Pinpoint the cell where the given text exists, returning its (x, y) midpoint coordinate. 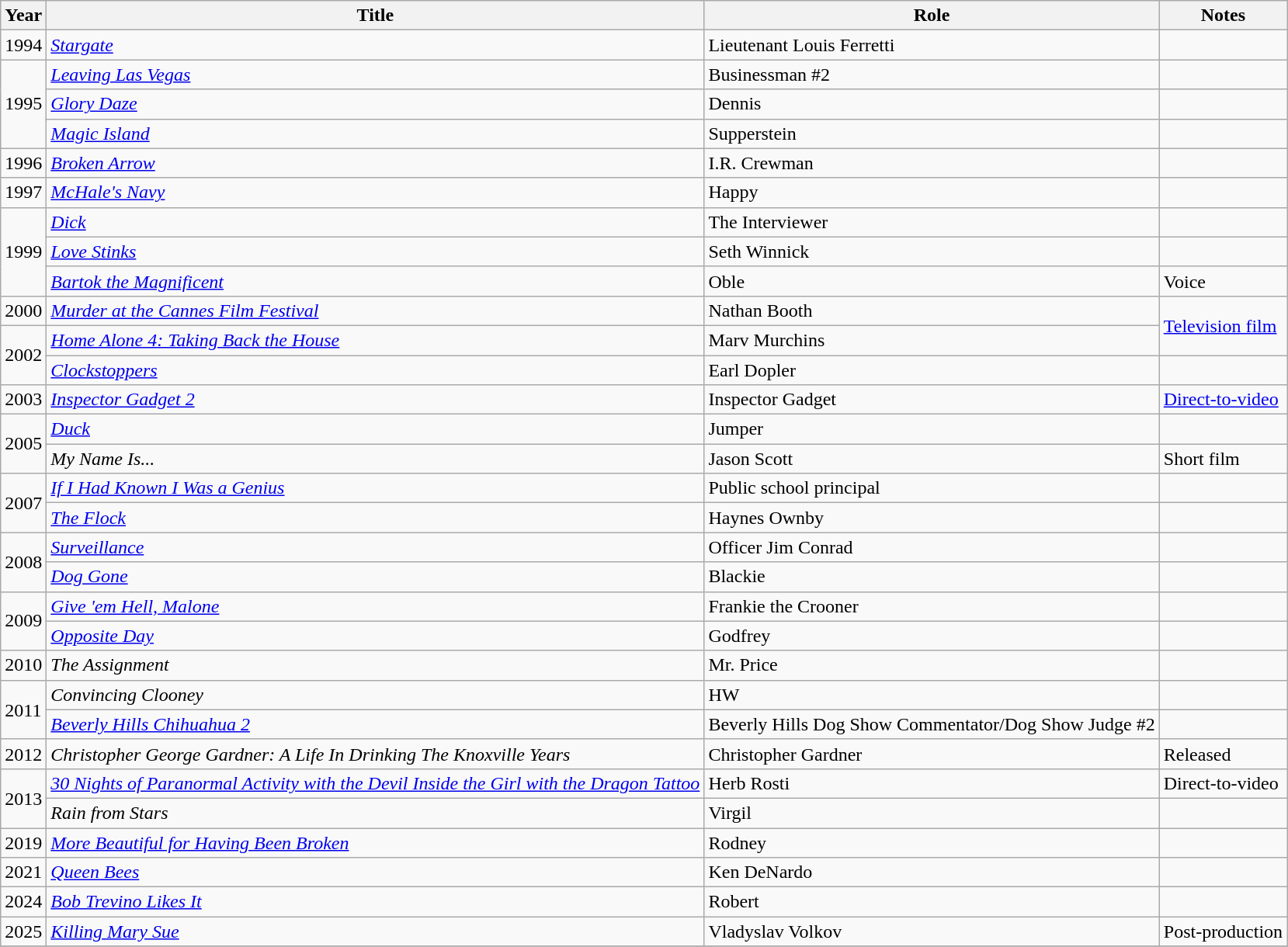
1996 (23, 163)
Earl Dopler (932, 370)
2003 (23, 400)
Officer Jim Conrad (932, 547)
Inspector Gadget 2 (376, 400)
Killing Mary Sue (376, 931)
2019 (23, 842)
If I Had Known I Was a Genius (376, 488)
The Interviewer (932, 222)
Lieutenant Louis Ferretti (932, 45)
Jumper (932, 429)
Television film (1223, 325)
Love Stinks (376, 251)
Marv Murchins (932, 340)
Dog Gone (376, 577)
Surveillance (376, 547)
McHale's Navy (376, 193)
2010 (23, 665)
2007 (23, 503)
1997 (23, 193)
Post-production (1223, 931)
Convincing Clooney (376, 695)
1994 (23, 45)
Dick (376, 222)
Clockstoppers (376, 370)
2012 (23, 754)
Title (376, 16)
Murder at the Cannes Film Festival (376, 310)
Nathan Booth (932, 310)
Beverly Hills Dog Show Commentator/Dog Show Judge #2 (932, 724)
Dennis (932, 104)
Broken Arrow (376, 163)
HW (932, 695)
Rodney (932, 842)
Leaving Las Vegas (376, 75)
Short film (1223, 459)
2009 (23, 621)
Home Alone 4: Taking Back the House (376, 340)
Role (932, 16)
1999 (23, 251)
Christopher George Gardner: A Life In Drinking The Knoxville Years (376, 754)
Magic Island (376, 134)
Virgil (932, 813)
The Assignment (376, 665)
Herb Rosti (932, 783)
Jason Scott (932, 459)
Inspector Gadget (932, 400)
Glory Daze (376, 104)
2013 (23, 798)
Public school principal (932, 488)
Seth Winnick (932, 251)
Notes (1223, 16)
Give 'em Hell, Malone (376, 606)
Year (23, 16)
I.R. Crewman (932, 163)
Voice (1223, 281)
Blackie (932, 577)
Queen Bees (376, 872)
Businessman #2 (932, 75)
Opposite Day (376, 636)
1995 (23, 104)
Bartok the Magnificent (376, 281)
2011 (23, 709)
My Name Is... (376, 459)
Christopher Gardner (932, 754)
Godfrey (932, 636)
Haynes Ownby (932, 518)
Rain from Stars (376, 813)
Mr. Price (932, 665)
2021 (23, 872)
2024 (23, 902)
30 Nights of Paranormal Activity with the Devil Inside the Girl with the Dragon Tattoo (376, 783)
Duck (376, 429)
Stargate (376, 45)
Oble (932, 281)
Ken DeNardo (932, 872)
Robert (932, 902)
2025 (23, 931)
Bob Trevino Likes It (376, 902)
More Beautiful for Having Been Broken (376, 842)
2008 (23, 562)
2002 (23, 355)
Happy (932, 193)
Vladyslav Volkov (932, 931)
2000 (23, 310)
Released (1223, 754)
Supperstein (932, 134)
2005 (23, 444)
Frankie the Crooner (932, 606)
The Flock (376, 518)
Beverly Hills Chihuahua 2 (376, 724)
